Capture the cell that displays the provided text and extract its [X, Y] central coordinate. 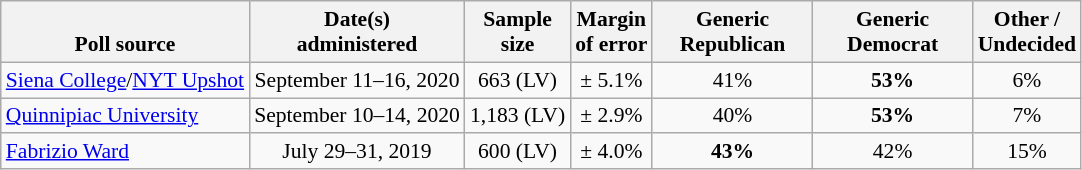
40% [732, 116]
Siena College/NYT Upshot [125, 80]
Other /Undecided [1027, 32]
1,183 (LV) [518, 116]
42% [893, 152]
± 4.0% [611, 152]
Quinnipiac University [125, 116]
15% [1027, 152]
43% [732, 152]
6% [1027, 80]
7% [1027, 116]
Poll source [125, 32]
Samplesize [518, 32]
September 10–14, 2020 [357, 116]
GenericDemocrat [893, 32]
Date(s)administered [357, 32]
± 2.9% [611, 116]
Fabrizio Ward [125, 152]
Marginof error [611, 32]
600 (LV) [518, 152]
GenericRepublican [732, 32]
September 11–16, 2020 [357, 80]
663 (LV) [518, 80]
± 5.1% [611, 80]
41% [732, 80]
July 29–31, 2019 [357, 152]
